Return (X, Y) of the center of cell containing provided text 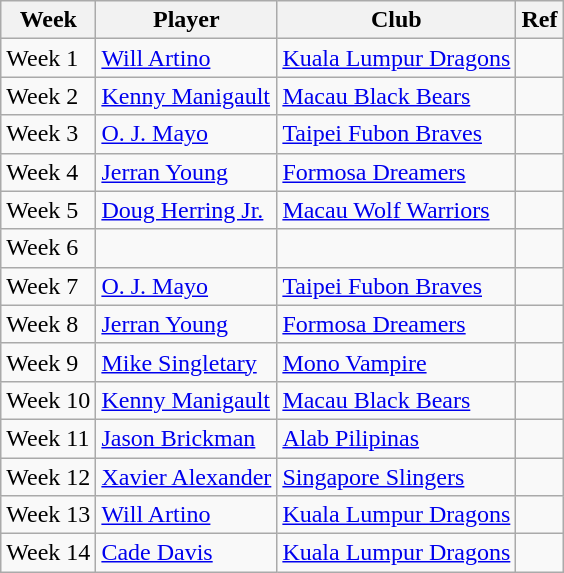
Week 2 (48, 96)
Week 3 (48, 134)
Doug Herring Jr. (186, 210)
Club (396, 20)
Singapore Slingers (396, 477)
Week 13 (48, 515)
Mike Singletary (186, 362)
Jason Brickman (186, 438)
Week 12 (48, 477)
Week 11 (48, 438)
Week 1 (48, 58)
Week 6 (48, 248)
Week 5 (48, 210)
Week 8 (48, 324)
Mono Vampire (396, 362)
Macau Wolf Warriors (396, 210)
Cade Davis (186, 553)
Week 14 (48, 553)
Week 7 (48, 286)
Week 10 (48, 400)
Week 4 (48, 172)
Week (48, 20)
Ref (540, 20)
Alab Pilipinas (396, 438)
Xavier Alexander (186, 477)
Player (186, 20)
Week 9 (48, 362)
